Determine the [X, Y] coordinate at the center of the cell enclosing the given text.  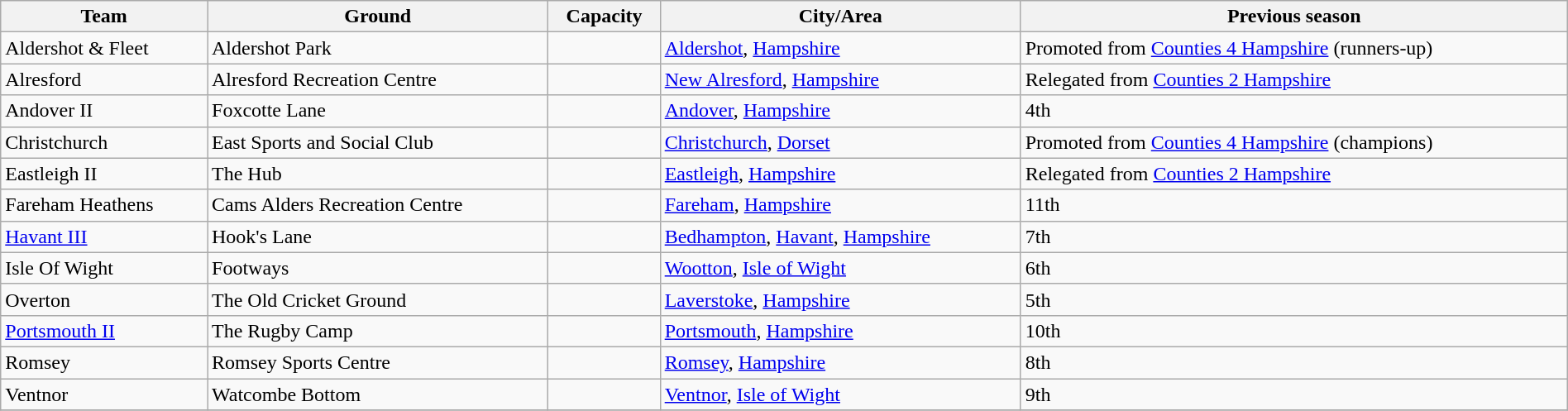
Fareham Heathens [104, 205]
Aldershot, Hampshire [840, 48]
East Sports and Social Club [377, 142]
Foxcotte Lane [377, 111]
The Old Cricket Ground [377, 299]
New Alresford, Hampshire [840, 79]
Eastleigh II [104, 174]
Previous season [1293, 17]
Andover, Hampshire [840, 111]
8th [1293, 362]
9th [1293, 394]
Andover II [104, 111]
Promoted from Counties 4 Hampshire (champions) [1293, 142]
Alresford Recreation Centre [377, 79]
Laverstoke, Hampshire [840, 299]
Ventnor [104, 394]
The Hub [377, 174]
Overton [104, 299]
Aldershot & Fleet [104, 48]
Christchurch, Dorset [840, 142]
Cams Alders Recreation Centre [377, 205]
10th [1293, 331]
Romsey [104, 362]
Promoted from Counties 4 Hampshire (runners-up) [1293, 48]
Wootton, Isle of Wight [840, 268]
4th [1293, 111]
Watcombe Bottom [377, 394]
Capacity [604, 17]
Hook's Lane [377, 237]
Portsmouth II [104, 331]
Portsmouth, Hampshire [840, 331]
Isle Of Wight [104, 268]
Footways [377, 268]
Romsey, Hampshire [840, 362]
Alresford [104, 79]
11th [1293, 205]
The Rugby Camp [377, 331]
Team [104, 17]
Eastleigh, Hampshire [840, 174]
City/Area [840, 17]
Havant III [104, 237]
Bedhampton, Havant, Hampshire [840, 237]
Ground [377, 17]
Romsey Sports Centre [377, 362]
5th [1293, 299]
Ventnor, Isle of Wight [840, 394]
Christchurch [104, 142]
6th [1293, 268]
Aldershot Park [377, 48]
7th [1293, 237]
Fareham, Hampshire [840, 205]
